Scan for the cell matching the given text and deliver its [X, Y] coordinate at center. 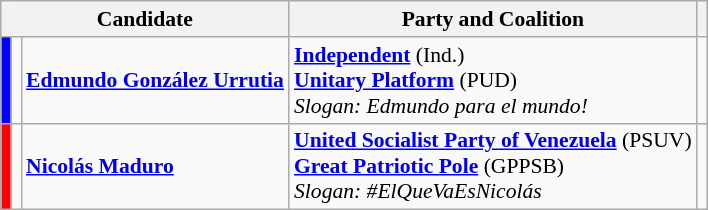
Edmundo González Urrutia [155, 80]
Independent (Ind.)Unitary Platform (PUD)Slogan: Edmundo para el mundo! [493, 80]
Party and Coalition [493, 19]
United Socialist Party of Venezuela (PSUV)Great Patriotic Pole (GPPSB)Slogan: #ElQueVaEsNicolás [493, 166]
Nicolás Maduro [155, 166]
Candidate [145, 19]
